Identify which cell holds the provided text, then report its [x, y] central coordinate. 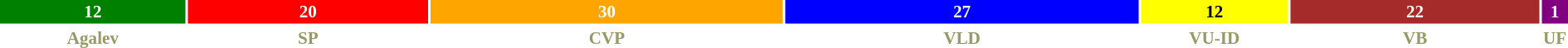
20 [309, 12]
22 [1415, 12]
27 [962, 12]
1 [1555, 12]
30 [607, 12]
